Identify which cell holds the provided text, then report its (x, y) central coordinate. 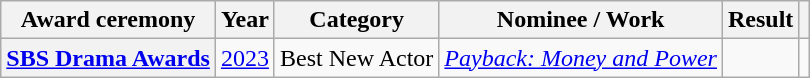
Nominee / Work (581, 20)
SBS Drama Awards (108, 58)
Best New Actor (356, 58)
Award ceremony (108, 20)
Year (244, 20)
Result (760, 20)
2023 (244, 58)
Payback: Money and Power (581, 58)
Category (356, 20)
